Locate the cell with the specified text and output its (x, y) center coordinate. 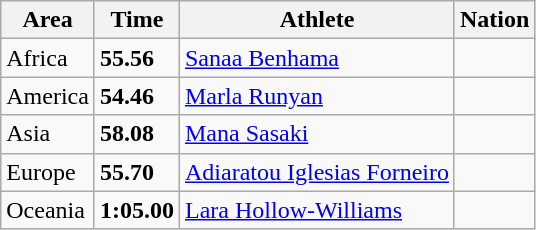
54.46 (136, 96)
Athlete (316, 20)
58.08 (136, 134)
Area (48, 20)
Nation (494, 20)
1:05.00 (136, 210)
55.70 (136, 172)
Marla Runyan (316, 96)
Adiaratou Iglesias Forneiro (316, 172)
Asia (48, 134)
Time (136, 20)
Lara Hollow-Williams (316, 210)
Europe (48, 172)
55.56 (136, 58)
Africa (48, 58)
Mana Sasaki (316, 134)
Sanaa Benhama (316, 58)
Oceania (48, 210)
America (48, 96)
